Locate the cell with the specified text and output its (X, Y) center coordinate. 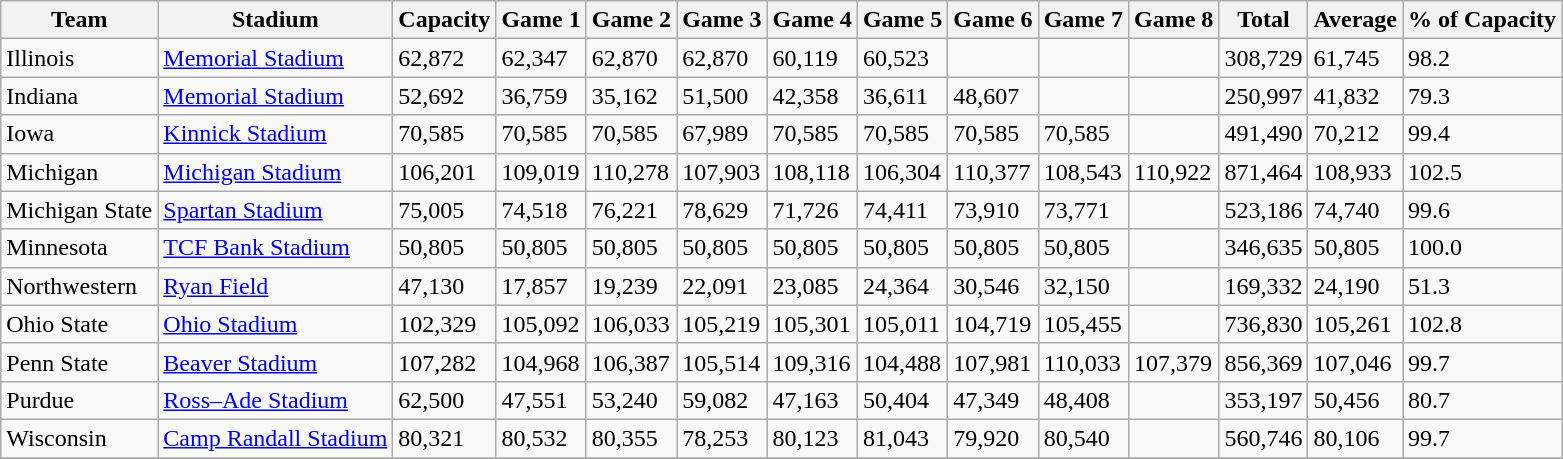
Illinois (80, 58)
Game 1 (541, 20)
76,221 (631, 210)
Ohio Stadium (276, 324)
105,219 (722, 324)
353,197 (1264, 400)
17,857 (541, 286)
47,551 (541, 400)
Michigan Stadium (276, 172)
110,033 (1083, 362)
TCF Bank Stadium (276, 248)
736,830 (1264, 324)
105,011 (902, 324)
Ohio State (80, 324)
99.4 (1482, 134)
Northwestern (80, 286)
23,085 (812, 286)
110,278 (631, 172)
80,540 (1083, 438)
Game 6 (993, 20)
106,387 (631, 362)
41,832 (1356, 96)
Penn State (80, 362)
105,261 (1356, 324)
50,404 (902, 400)
105,455 (1083, 324)
Kinnick Stadium (276, 134)
80.7 (1482, 400)
104,968 (541, 362)
110,922 (1174, 172)
81,043 (902, 438)
Game 7 (1083, 20)
106,033 (631, 324)
79.3 (1482, 96)
99.6 (1482, 210)
36,759 (541, 96)
100.0 (1482, 248)
47,130 (444, 286)
78,253 (722, 438)
Michigan State (80, 210)
102,329 (444, 324)
107,981 (993, 362)
32,150 (1083, 286)
75,005 (444, 210)
107,046 (1356, 362)
Game 2 (631, 20)
73,771 (1083, 210)
Camp Randall Stadium (276, 438)
Iowa (80, 134)
Capacity (444, 20)
53,240 (631, 400)
102.5 (1482, 172)
Purdue (80, 400)
Michigan (80, 172)
Game 5 (902, 20)
107,379 (1174, 362)
Spartan Stadium (276, 210)
Stadium (276, 20)
80,355 (631, 438)
80,532 (541, 438)
108,933 (1356, 172)
48,408 (1083, 400)
59,082 (722, 400)
80,123 (812, 438)
60,523 (902, 58)
48,607 (993, 96)
104,488 (902, 362)
107,903 (722, 172)
22,091 (722, 286)
60,119 (812, 58)
109,316 (812, 362)
51,500 (722, 96)
Average (1356, 20)
Minnesota (80, 248)
Team (80, 20)
Game 8 (1174, 20)
74,411 (902, 210)
98.2 (1482, 58)
71,726 (812, 210)
51.3 (1482, 286)
80,106 (1356, 438)
24,190 (1356, 286)
Indiana (80, 96)
560,746 (1264, 438)
78,629 (722, 210)
73,910 (993, 210)
109,019 (541, 172)
110,377 (993, 172)
108,118 (812, 172)
% of Capacity (1482, 20)
42,358 (812, 96)
Beaver Stadium (276, 362)
346,635 (1264, 248)
106,201 (444, 172)
105,514 (722, 362)
104,719 (993, 324)
35,162 (631, 96)
62,347 (541, 58)
62,872 (444, 58)
105,092 (541, 324)
108,543 (1083, 172)
250,997 (1264, 96)
70,212 (1356, 134)
19,239 (631, 286)
Game 3 (722, 20)
74,518 (541, 210)
80,321 (444, 438)
47,349 (993, 400)
106,304 (902, 172)
Wisconsin (80, 438)
36,611 (902, 96)
52,692 (444, 96)
24,364 (902, 286)
50,456 (1356, 400)
62,500 (444, 400)
74,740 (1356, 210)
523,186 (1264, 210)
Total (1264, 20)
67,989 (722, 134)
102.8 (1482, 324)
871,464 (1264, 172)
107,282 (444, 362)
308,729 (1264, 58)
105,301 (812, 324)
169,332 (1264, 286)
Ryan Field (276, 286)
856,369 (1264, 362)
30,546 (993, 286)
Game 4 (812, 20)
Ross–Ade Stadium (276, 400)
491,490 (1264, 134)
47,163 (812, 400)
79,920 (993, 438)
61,745 (1356, 58)
